Search for the cell housing the specified text and yield its [x, y] center coordinate. 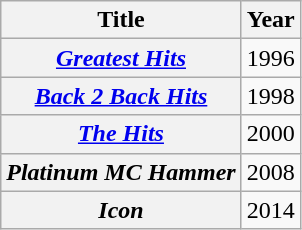
Platinum MC Hammer [121, 172]
The Hits [121, 134]
2008 [270, 172]
Year [270, 20]
Icon [121, 210]
Title [121, 20]
1998 [270, 96]
1996 [270, 58]
2014 [270, 210]
Greatest Hits [121, 58]
2000 [270, 134]
Back 2 Back Hits [121, 96]
